Pinpoint the cell where the given text exists, returning its (x, y) midpoint coordinate. 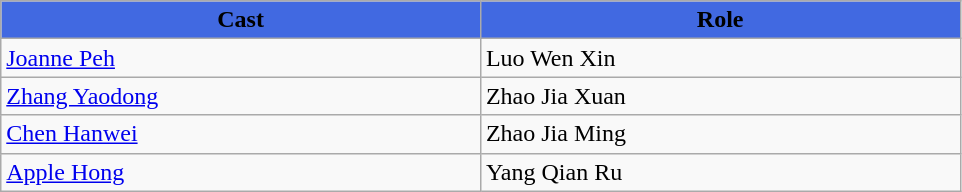
Luo Wen Xin (720, 58)
Cast (241, 20)
Zhao Jia Xuan (720, 96)
Joanne Peh (241, 58)
Chen Hanwei (241, 134)
Zhao Jia Ming (720, 134)
Yang Qian Ru (720, 172)
Apple Hong (241, 172)
Zhang Yaodong (241, 96)
Role (720, 20)
